Extract the [x, y] coordinate from the center of the cell holding the provided text.  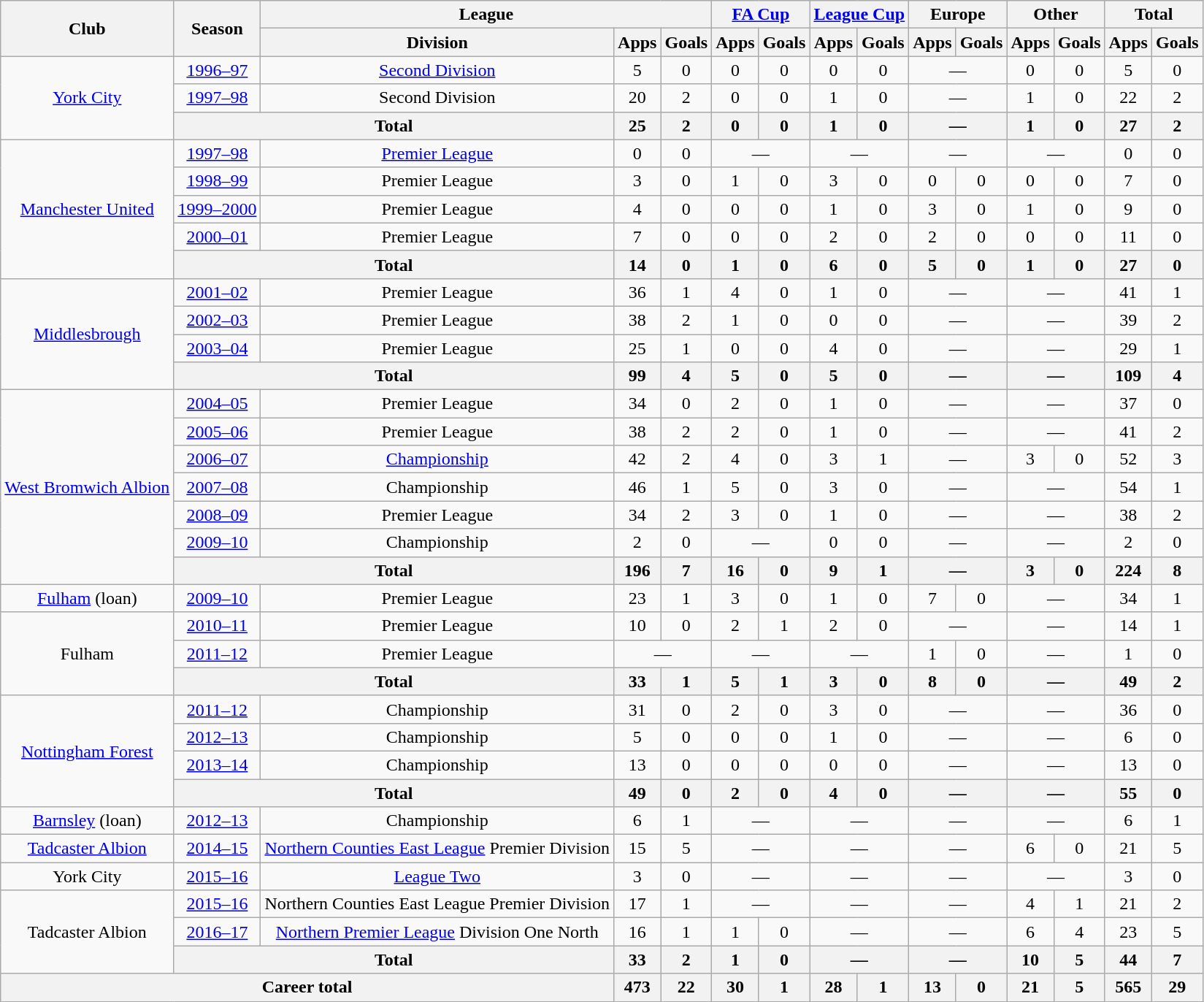
52 [1128, 459]
15 [637, 849]
11 [1128, 237]
2004–05 [218, 404]
1996–97 [218, 70]
2014–15 [218, 849]
37 [1128, 404]
565 [1128, 987]
2006–07 [218, 459]
46 [637, 487]
Season [218, 28]
224 [1128, 570]
League Two [437, 876]
Northern Premier League Division One North [437, 932]
2002–03 [218, 320]
Division [437, 42]
42 [637, 459]
Europe [958, 15]
2013–14 [218, 765]
473 [637, 987]
2007–08 [218, 487]
Other [1056, 15]
2000–01 [218, 237]
30 [735, 987]
99 [637, 376]
109 [1128, 376]
Nottingham Forest [88, 751]
2008–09 [218, 515]
Fulham [88, 654]
54 [1128, 487]
Career total [307, 987]
Fulham (loan) [88, 598]
55 [1128, 792]
17 [637, 904]
44 [1128, 960]
Manchester United [88, 209]
2003–04 [218, 348]
39 [1128, 320]
FA Cup [761, 15]
League Cup [859, 15]
31 [637, 709]
2001–02 [218, 292]
2010–11 [218, 626]
1998–99 [218, 181]
League [486, 15]
Middlesbrough [88, 334]
West Bromwich Albion [88, 487]
196 [637, 570]
Barnsley (loan) [88, 821]
28 [834, 987]
20 [637, 98]
2005–06 [218, 432]
2016–17 [218, 932]
Club [88, 28]
1999–2000 [218, 209]
